Detect which cell encompasses the target text, then output its [x, y] center coordinate. 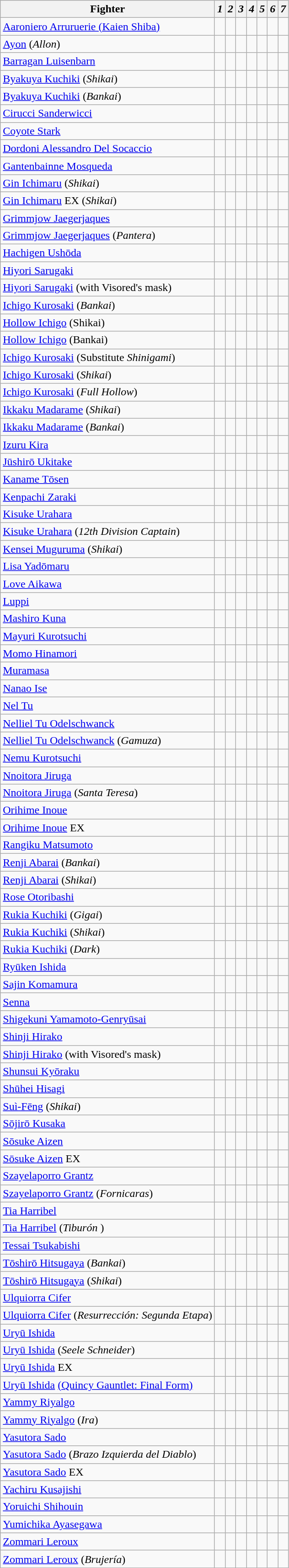
Grimmjow Jaegerjaques (Pantera) [108, 236]
Nnoitora Jiruga (Santa Teresa) [108, 793]
Ichigo Kurosaki (Full Hollow) [108, 392]
Tia Harribel (Tiburón ) [108, 1228]
Rukia Kuchiki (Dark) [108, 949]
Love Aikawa [108, 584]
Gin Ichimaru (Shikai) [108, 183]
Szayelaporro Grantz (Fornicaras) [108, 1193]
Mashiro Kuna [108, 619]
Rukia Kuchiki (Gigai) [108, 915]
Uryū Ishida EX [108, 1368]
Zommari Leroux (Brujería) [108, 1559]
3 [241, 9]
Zommari Leroux [108, 1541]
Grimmjow Jaegerjaques [108, 218]
Orihime Inoue EX [108, 828]
4 [252, 9]
2 [230, 9]
Kenpachi Zaraki [108, 496]
Shūhei Hisagi [108, 1089]
Shinji Hirako [108, 1036]
Nanao Ise [108, 688]
Nel Tu [108, 706]
Sōjirō Kusaka [108, 1124]
Ayon (Allon) [108, 44]
Tōshirō Hitsugaya (Shikai) [108, 1280]
Hiyori Sarugaki [108, 270]
Ichigo Kurosaki (Substitute Shinigami) [108, 357]
6 [273, 9]
Shigekuni Yamamoto-Genryūsai [108, 1019]
Ulquiorra Cifer [108, 1298]
Momo Hinamori [108, 653]
Yumichika Ayasegawa [108, 1524]
Coyote Stark [108, 131]
Senna [108, 1002]
Suì-Fēng (Shikai) [108, 1106]
Dordoni Alessandro Del Socaccio [108, 148]
Orihime Inoue [108, 810]
Ikkaku Madarame (Shikai) [108, 410]
Renji Abarai (Shikai) [108, 880]
Shinji Hirako (with Visored's mask) [108, 1054]
Ichigo Kurosaki (Bankai) [108, 305]
Byakuya Kuchiki (Bankai) [108, 96]
Rangiku Matsumoto [108, 845]
Shunsui Kyōraku [108, 1072]
Yachiru Kusajishi [108, 1489]
Fighter [108, 9]
Ichigo Kurosaki (Shikai) [108, 375]
Hachigen Ushōda [108, 253]
Uryū Ishida [108, 1333]
Kensei Muguruma (Shikai) [108, 549]
Tessai Tsukabishi [108, 1245]
Sajin Komamura [108, 984]
Ikkaku Madarame (Bankai) [108, 427]
Nemu Kurotsuchi [108, 758]
Tōshirō Hitsugaya (Bankai) [108, 1263]
Szayelaporro Grantz [108, 1176]
Kaname Tōsen [108, 479]
Gantenbainne Mosqueda [108, 166]
Tia Harribel [108, 1211]
Luppi [108, 601]
1 [219, 9]
Barragan Luisenbarn [108, 61]
Byakuya Kuchiki (Shikai) [108, 79]
Jūshirō Ukitake [108, 462]
Kisuke Urahara [108, 514]
Yasutora Sado EX [108, 1472]
Kisuke Urahara (12th Division Captain) [108, 532]
Muramasa [108, 671]
Hiyori Sarugaki (with Visored's mask) [108, 288]
Gin Ichimaru EX (Shikai) [108, 200]
Mayuri Kurotsuchi [108, 636]
Yammy Riyalgo (Ira) [108, 1420]
Uryū Ishida (Seele Schneider) [108, 1350]
Sōsuke Aizen [108, 1141]
Sōsuke Aizen EX [108, 1158]
Renji Abarai (Bankai) [108, 862]
Hollow Ichigo (Bankai) [108, 340]
Yasutora Sado [108, 1437]
Nnoitora Jiruga [108, 776]
Uryū Ishida (Quincy Gauntlet: Final Form) [108, 1385]
Ryūken Ishida [108, 967]
Yasutora Sado (Brazo Izquierda del Diablo) [108, 1455]
Yoruichi Shihouin [108, 1507]
Hollow Ichigo (Shikai) [108, 323]
Izuru Kira [108, 444]
Nelliel Tu Odelschwanck (Gamuza) [108, 740]
Aaroniero Arruruerie (Kaien Shiba) [108, 27]
Nelliel Tu Odelschwanck [108, 723]
5 [262, 9]
Ulquiorra Cifer (Resurrección: Segunda Etapa) [108, 1315]
Lisa Yadōmaru [108, 566]
Yammy Riyalgo [108, 1402]
Cirucci Sanderwicci [108, 113]
Rukia Kuchiki (Shikai) [108, 932]
7 [284, 9]
Rose Otoribashi [108, 897]
